Output the (X, Y) coordinate of the center of the cell containing the given text.  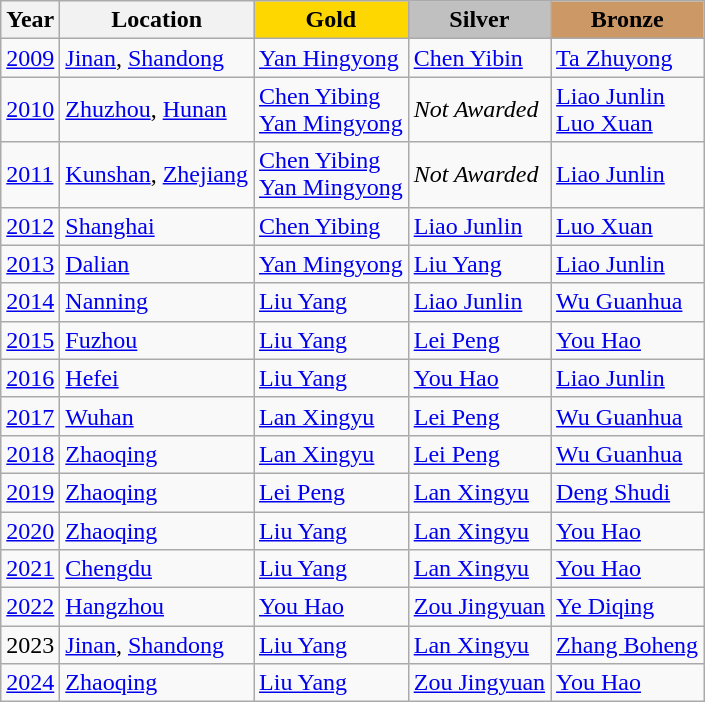
2015 (30, 340)
Dalian (157, 264)
Chen Yibing (332, 226)
Kunshan, Zhejiang (157, 174)
2014 (30, 302)
2018 (30, 454)
2020 (30, 531)
Wuhan (157, 416)
Hangzhou (157, 607)
2019 (30, 492)
2011 (30, 174)
Chengdu (157, 569)
Bronze (628, 20)
Nanning (157, 302)
Shanghai (157, 226)
2009 (30, 58)
Ta Zhuyong (628, 58)
Yan Hingyong (332, 58)
Gold (332, 20)
Silver (479, 20)
Liao JunlinLuo Xuan (628, 110)
2023 (30, 645)
2016 (30, 378)
Zhang Boheng (628, 645)
2017 (30, 416)
Hefei (157, 378)
Yan Mingyong (332, 264)
2024 (30, 683)
Chen Yibin (479, 58)
Location (157, 20)
Fuzhou (157, 340)
2013 (30, 264)
2021 (30, 569)
2012 (30, 226)
Year (30, 20)
2010 (30, 110)
Luo Xuan (628, 226)
2022 (30, 607)
Deng Shudi (628, 492)
Zhuzhou, Hunan (157, 110)
Ye Diqing (628, 607)
